Pinpoint the cell where the given text exists, returning its [X, Y] midpoint coordinate. 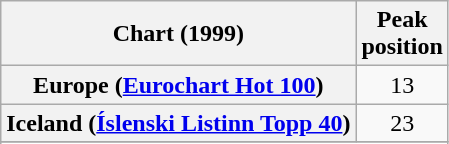
13 [402, 85]
Peakposition [402, 34]
23 [402, 123]
Iceland (Íslenski Listinn Topp 40) [178, 123]
Chart (1999) [178, 34]
Europe (Eurochart Hot 100) [178, 85]
